Output the [X, Y] coordinate of the center of the cell containing the given text.  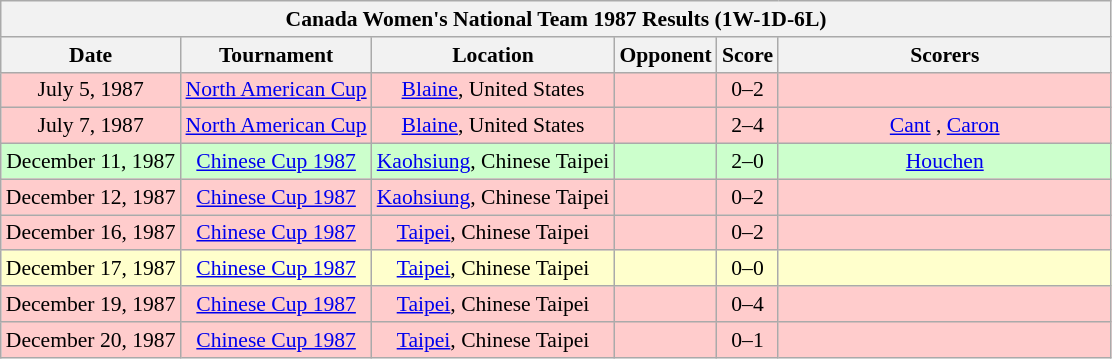
0–1 [748, 340]
Scorers [944, 55]
Date [91, 55]
Opponent [666, 55]
Location [494, 55]
2–0 [748, 162]
December 11, 1987 [91, 162]
Canada Women's National Team 1987 Results (1W-1D-6L) [556, 19]
December 20, 1987 [91, 340]
Houchen [944, 162]
0–0 [748, 269]
Tournament [276, 55]
Score [748, 55]
July 7, 1987 [91, 126]
December 17, 1987 [91, 269]
July 5, 1987 [91, 90]
2–4 [748, 126]
December 16, 1987 [91, 233]
December 19, 1987 [91, 304]
Cant , Caron [944, 126]
0–4 [748, 304]
December 12, 1987 [91, 197]
